Extract the [x, y] coordinate from the center of the cell holding the provided text.  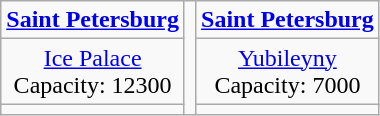
Ice PalaceCapacity: 12300 [93, 72]
YubileynyCapacity: 7000 [288, 72]
